Pinpoint the cell where the given text exists, returning its [X, Y] midpoint coordinate. 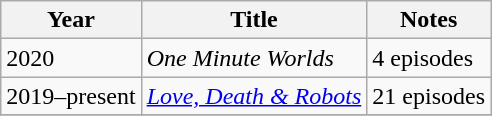
21 episodes [429, 96]
Notes [429, 20]
2019–present [71, 96]
One Minute Worlds [254, 58]
Title [254, 20]
4 episodes [429, 58]
Love, Death & Robots [254, 96]
2020 [71, 58]
Year [71, 20]
